Extract the [x, y] coordinate from the center of the cell holding the provided text.  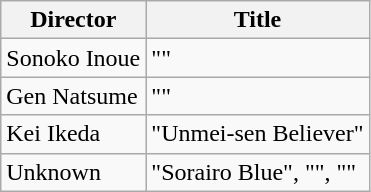
Kei Ikeda [74, 134]
Title [258, 20]
Director [74, 20]
Gen Natsume [74, 96]
Sonoko Inoue [74, 58]
"Sorairo Blue", "", "" [258, 172]
"Unmei-sen Believer" [258, 134]
Unknown [74, 172]
